Pinpoint the cell where the given text exists, returning its [x, y] midpoint coordinate. 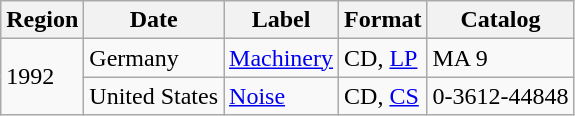
Region [42, 20]
Germany [154, 58]
Machinery [282, 58]
CD, CS [383, 96]
United States [154, 96]
Label [282, 20]
1992 [42, 77]
CD, LP [383, 58]
Format [383, 20]
Noise [282, 96]
Date [154, 20]
Catalog [500, 20]
0-3612-44848 [500, 96]
MA 9 [500, 58]
